Locate the cell with the specified text and output its (x, y) center coordinate. 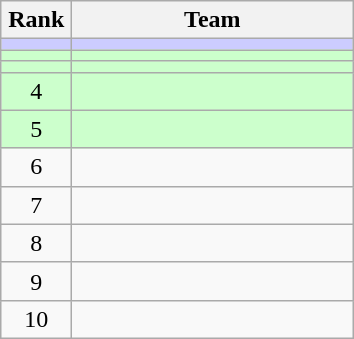
Team (212, 20)
10 (36, 319)
9 (36, 281)
5 (36, 129)
7 (36, 205)
6 (36, 167)
Rank (36, 20)
4 (36, 91)
8 (36, 243)
